Determine the (X, Y) coordinate at the center of the cell enclosing the given text.  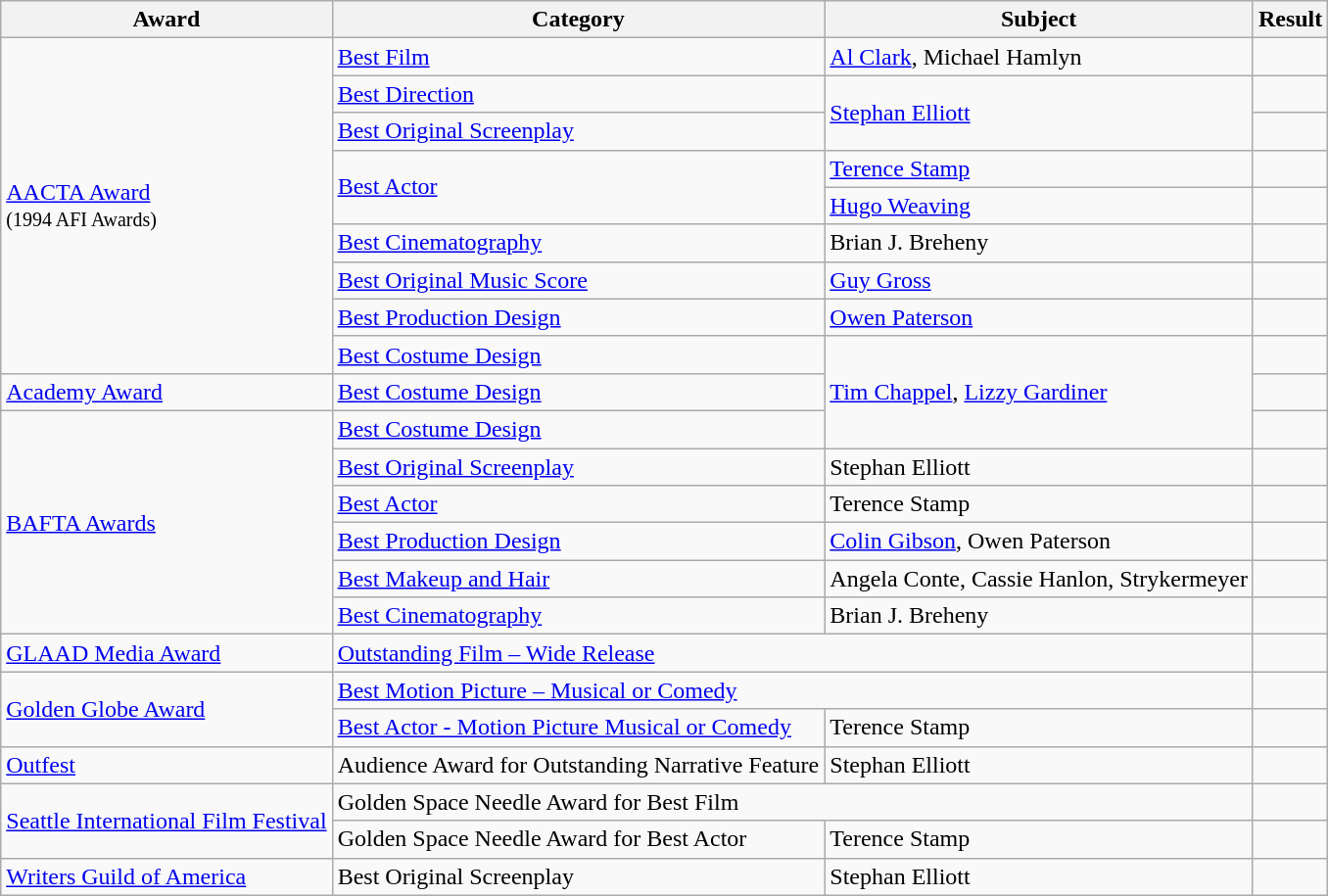
Writers Guild of America (166, 876)
Academy Award (166, 392)
Best Film (578, 57)
Outstanding Film – Wide Release (792, 653)
Award (166, 20)
Best Original Music Score (578, 280)
Golden Globe Award (166, 709)
Category (578, 20)
AACTA Award(1994 AFI Awards) (166, 206)
Outfest (166, 765)
Guy Gross (1039, 280)
Best Direction (578, 94)
Subject (1039, 20)
Colin Gibson, Owen Paterson (1039, 542)
Best Actor - Motion Picture Musical or Comedy (578, 728)
Golden Space Needle Award for Best Actor (578, 839)
Hugo Weaving (1039, 206)
BAFTA Awards (166, 522)
Result (1290, 20)
Best Motion Picture – Musical or Comedy (792, 690)
GLAAD Media Award (166, 653)
Seattle International Film Festival (166, 821)
Best Makeup and Hair (578, 579)
Angela Conte, Cassie Hanlon, Strykermeyer (1039, 579)
Owen Paterson (1039, 317)
Tim Chappel, Lizzy Gardiner (1039, 392)
Al Clark, Michael Hamlyn (1039, 57)
Audience Award for Outstanding Narrative Feature (578, 765)
Golden Space Needle Award for Best Film (792, 802)
